Provide the (X, Y) coordinate of the cell's center where the given text is located.  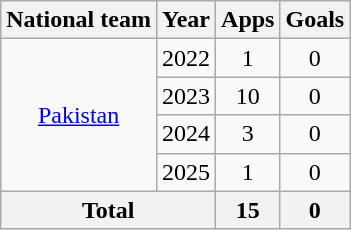
Apps (248, 20)
15 (248, 210)
2024 (186, 134)
2023 (186, 96)
Total (108, 210)
2025 (186, 172)
National team (79, 20)
Pakistan (79, 115)
3 (248, 134)
10 (248, 96)
Goals (315, 20)
Year (186, 20)
2022 (186, 58)
